Search for the cell housing the specified text and yield its [X, Y] center coordinate. 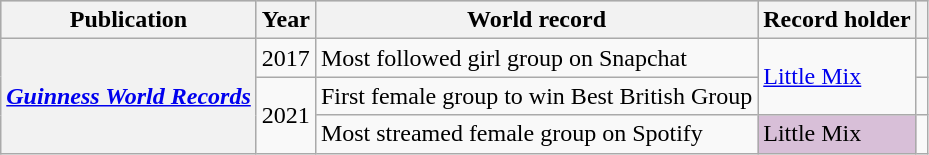
Guinness World Records [129, 96]
Most followed girl group on Snapchat [536, 58]
First female group to win Best British Group [536, 96]
2017 [286, 58]
Most streamed female group on Spotify [536, 134]
Record holder [837, 20]
World record [536, 20]
2021 [286, 115]
Publication [129, 20]
Year [286, 20]
